From the cell containing the given text, extract its center point as (X, Y) coordinate. 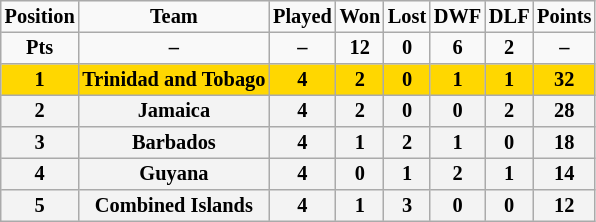
DWF (458, 17)
DLF (509, 17)
Points (564, 17)
18 (564, 143)
Position (40, 17)
Won (360, 17)
Team (174, 17)
6 (458, 48)
Lost (407, 17)
Played (302, 17)
32 (564, 80)
5 (40, 206)
Barbados (174, 143)
28 (564, 111)
Jamaica (174, 111)
Trinidad and Tobago (174, 80)
Guyana (174, 174)
14 (564, 174)
Pts (40, 48)
Combined Islands (174, 206)
